Provide the (x, y) coordinate of the cell's center where the given text is located.  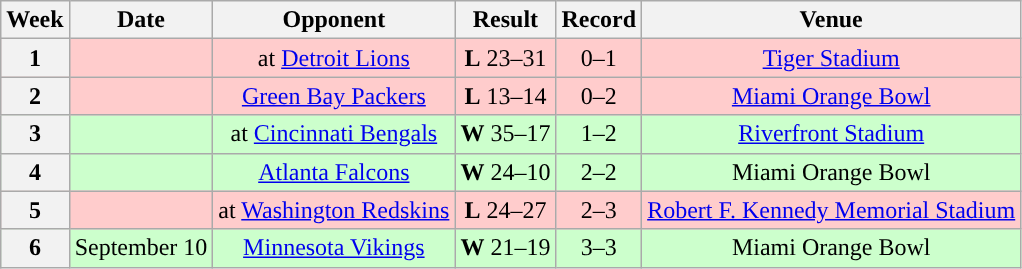
Green Bay Packers (334, 96)
Riverfront Stadium (832, 134)
Tiger Stadium (832, 58)
W 24–10 (506, 172)
September 10 (141, 248)
Atlanta Falcons (334, 172)
Record (599, 20)
1–2 (599, 134)
L 24–27 (506, 210)
2–3 (599, 210)
5 (35, 210)
Result (506, 20)
3–3 (599, 248)
L 23–31 (506, 58)
Week (35, 20)
Minnesota Vikings (334, 248)
Robert F. Kennedy Memorial Stadium (832, 210)
4 (35, 172)
1 (35, 58)
Venue (832, 20)
2–2 (599, 172)
L 13–14 (506, 96)
W 35–17 (506, 134)
at Detroit Lions (334, 58)
3 (35, 134)
0–2 (599, 96)
W 21–19 (506, 248)
Date (141, 20)
Opponent (334, 20)
2 (35, 96)
at Washington Redskins (334, 210)
0–1 (599, 58)
6 (35, 248)
at Cincinnati Bengals (334, 134)
